Return the (x, y) coordinate for the center point of the cell that contains the specified text.  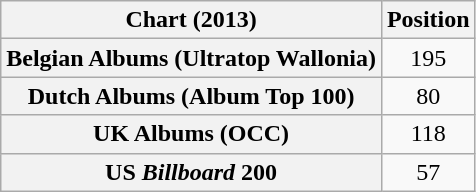
118 (428, 134)
UK Albums (OCC) (192, 134)
US Billboard 200 (192, 172)
Position (428, 20)
Dutch Albums (Album Top 100) (192, 96)
195 (428, 58)
Belgian Albums (Ultratop Wallonia) (192, 58)
80 (428, 96)
57 (428, 172)
Chart (2013) (192, 20)
